Determine the [X, Y] coordinate at the center of the cell enclosing the given text.  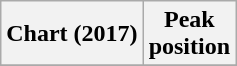
Peak position [189, 34]
Chart (2017) [72, 34]
